Locate the cell with the specified text and output its [x, y] center coordinate. 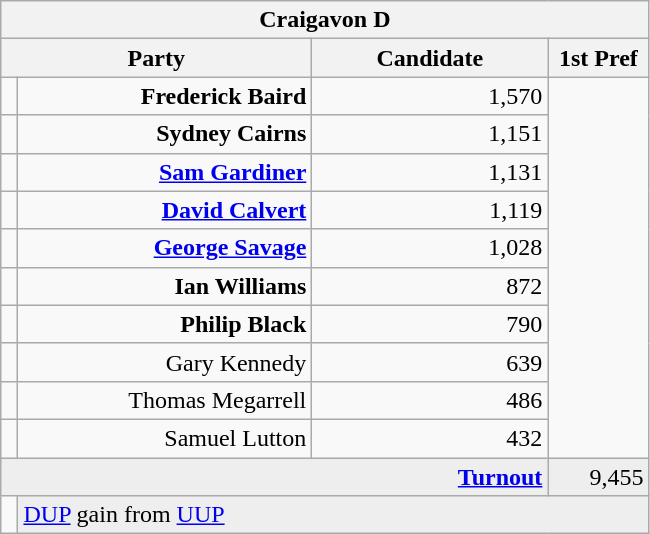
Sydney Cairns [165, 134]
872 [430, 286]
1,151 [430, 134]
George Savage [165, 248]
Ian Williams [165, 286]
1,570 [430, 96]
Frederick Baird [165, 96]
Turnout [274, 477]
1,119 [430, 210]
1,131 [430, 172]
David Calvert [165, 210]
Party [156, 58]
9,455 [598, 477]
486 [430, 400]
Candidate [430, 58]
Craigavon D [325, 20]
Thomas Megarrell [165, 400]
Philip Black [165, 324]
DUP gain from UUP [334, 515]
Sam Gardiner [165, 172]
Gary Kennedy [165, 362]
1,028 [430, 248]
1st Pref [598, 58]
639 [430, 362]
790 [430, 324]
Samuel Lutton [165, 438]
432 [430, 438]
